For the text-containing cell, return its midpoint in (X, Y) coordinate format. 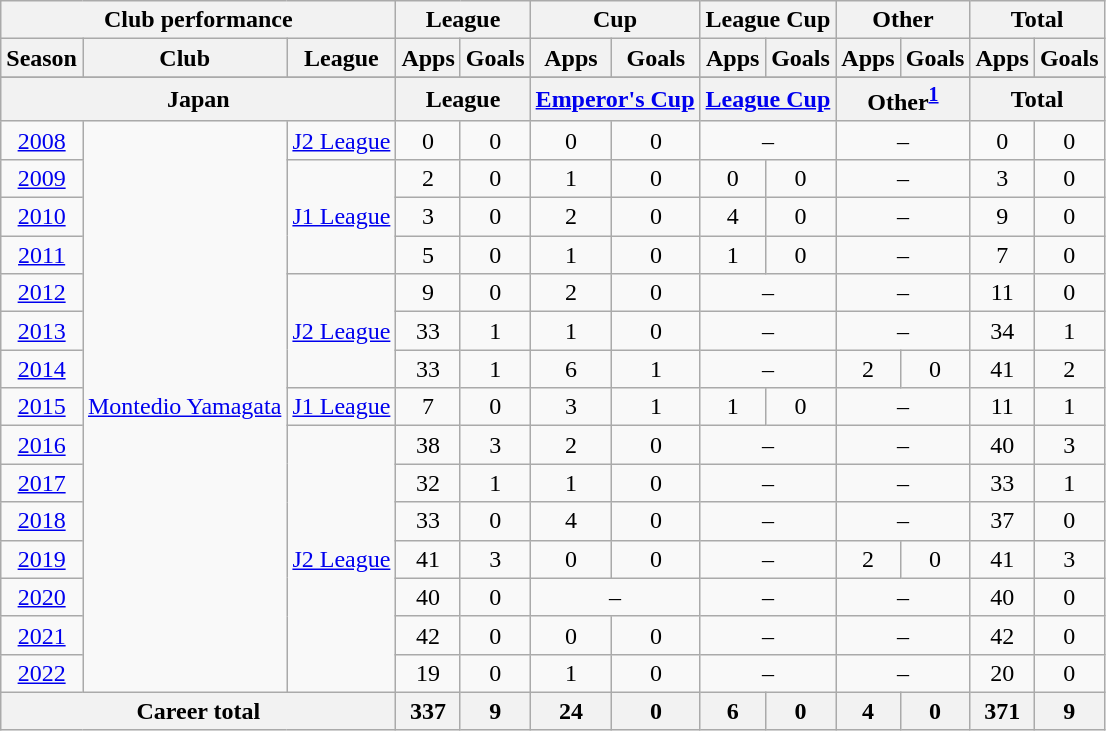
371 (1002, 711)
Club (184, 58)
5 (428, 255)
38 (428, 445)
Season (42, 58)
2012 (42, 293)
20 (1002, 673)
2013 (42, 331)
Club performance (198, 20)
37 (1002, 521)
Other (903, 20)
2018 (42, 521)
Montedio Yamagata (184, 406)
2022 (42, 673)
32 (428, 483)
2021 (42, 635)
2008 (42, 140)
Other1 (903, 100)
2015 (42, 407)
2016 (42, 445)
2020 (42, 597)
2009 (42, 178)
Career total (198, 711)
Cup (615, 20)
34 (1002, 331)
2014 (42, 369)
2011 (42, 255)
337 (428, 711)
Japan (198, 100)
Emperor's Cup (615, 100)
2019 (42, 559)
24 (571, 711)
2010 (42, 217)
2017 (42, 483)
19 (428, 673)
